Search for the cell housing the specified text and yield its (X, Y) center coordinate. 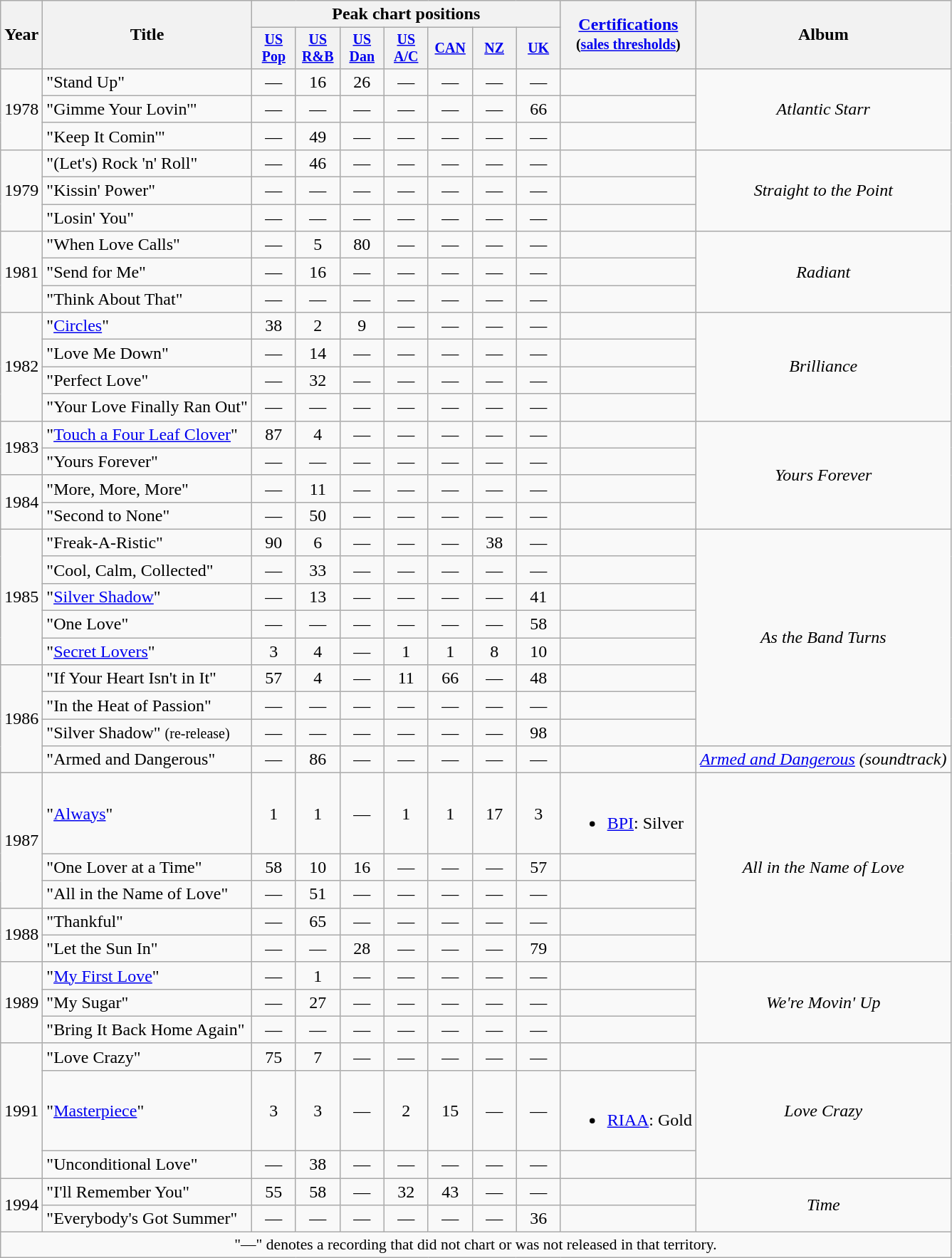
Year (21, 35)
"Let the Sun In" (147, 948)
Straight to the Point (823, 190)
BPI: Silver (628, 813)
"Thankful" (147, 921)
RIAA: Gold (628, 1111)
"My First Love" (147, 975)
"—" denotes a recording that did not chart or was not released in that territory. (476, 1245)
55 (273, 1192)
Album (823, 35)
1983 (21, 448)
65 (318, 921)
"Love Crazy" (147, 1057)
"Send for Me" (147, 272)
1984 (21, 502)
46 (318, 163)
"(Let's) Rock 'n' Roll" (147, 163)
1985 (21, 597)
"All in the Name of Love" (147, 894)
1988 (21, 935)
USR&B (318, 48)
We're Movin' Up (823, 1002)
"Gimme Your Lovin'" (147, 109)
"Second to None" (147, 515)
USA/C (406, 48)
"Keep It Comin'" (147, 136)
49 (318, 136)
1978 (21, 109)
As the Band Turns (823, 637)
"I'll Remember You" (147, 1192)
"More, More, More" (147, 488)
36 (538, 1219)
"Touch a Four Leaf Clover" (147, 434)
"Losin' You" (147, 218)
7 (318, 1057)
26 (362, 82)
"Secret Lovers" (147, 651)
Peak chart positions (406, 14)
"Circles" (147, 326)
"One Love" (147, 624)
1982 (21, 367)
98 (538, 733)
"Silver Shadow" (re-release) (147, 733)
"Masterpiece" (147, 1111)
"When Love Calls" (147, 245)
Love Crazy (823, 1111)
"Yours Forever" (147, 461)
80 (362, 245)
27 (318, 1002)
28 (362, 948)
"In the Heat of Passion" (147, 706)
CAN (450, 48)
1986 (21, 719)
"One Lover at a Time" (147, 867)
"If Your Heart Isn't in It" (147, 678)
6 (318, 542)
48 (538, 678)
8 (494, 651)
"Unconditional Love" (147, 1165)
1989 (21, 1002)
"Bring It Back Home Again" (147, 1029)
41 (538, 597)
1994 (21, 1205)
1981 (21, 272)
"Cool, Calm, Collected" (147, 570)
USDan (362, 48)
50 (318, 515)
9 (362, 326)
75 (273, 1057)
1987 (21, 840)
43 (450, 1192)
US Pop (273, 48)
33 (318, 570)
5 (318, 245)
1979 (21, 190)
Brilliance (823, 367)
15 (450, 1111)
"Freak-A-Ristic" (147, 542)
"My Sugar" (147, 1002)
Radiant (823, 272)
Atlantic Starr (823, 109)
UK (538, 48)
Title (147, 35)
NZ (494, 48)
14 (318, 353)
79 (538, 948)
"Silver Shadow" (147, 597)
86 (318, 760)
"Perfect Love" (147, 380)
1991 (21, 1111)
"Kissin' Power" (147, 191)
"Always" (147, 813)
Yours Forever (823, 475)
Time (823, 1205)
Certifications(sales thresholds) (628, 35)
"Love Me Down" (147, 353)
"Your Love Finally Ran Out" (147, 407)
90 (273, 542)
"Everybody's Got Summer" (147, 1219)
"Think About That" (147, 299)
13 (318, 597)
87 (273, 434)
"Armed and Dangerous" (147, 760)
All in the Name of Love (823, 867)
Armed and Dangerous (soundtrack) (823, 760)
17 (494, 813)
"Stand Up" (147, 82)
51 (318, 894)
